Detect which cell encompasses the target text, then output its (x, y) center coordinate. 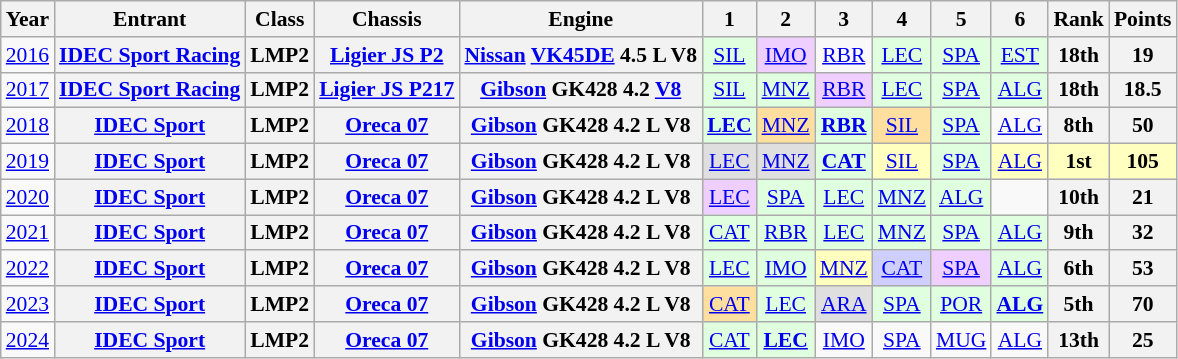
2024 (28, 340)
2016 (28, 55)
2022 (28, 269)
5 (962, 19)
2017 (28, 90)
6 (1020, 19)
POR (962, 304)
2019 (28, 162)
10th (1078, 197)
2023 (28, 304)
5th (1078, 304)
2 (786, 19)
19 (1143, 55)
50 (1143, 126)
32 (1143, 233)
2021 (28, 233)
18.5 (1143, 90)
Rank (1078, 19)
Class (280, 19)
13th (1078, 340)
Points (1143, 19)
Year (28, 19)
105 (1143, 162)
Ligier JS P217 (386, 90)
Ligier JS P2 (386, 55)
4 (902, 19)
Nissan VK45DE 4.5 L V8 (580, 55)
MUG (962, 340)
53 (1143, 269)
9th (1078, 233)
Entrant (150, 19)
2018 (28, 126)
1 (730, 19)
6th (1078, 269)
1st (1078, 162)
2020 (28, 197)
3 (844, 19)
25 (1143, 340)
Chassis (386, 19)
EST (1020, 55)
70 (1143, 304)
ARA (844, 304)
Gibson GK428 4.2 V8 (580, 90)
21 (1143, 197)
8th (1078, 126)
Engine (580, 19)
